Identify which cell holds the provided text, then report its (x, y) central coordinate. 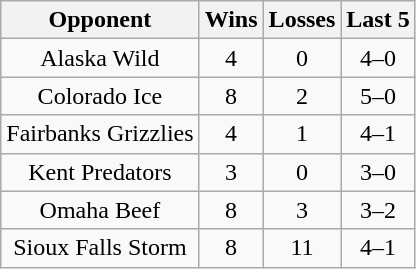
2 (302, 96)
Sioux Falls Storm (100, 248)
Colorado Ice (100, 96)
4–0 (378, 58)
Last 5 (378, 20)
Opponent (100, 20)
Wins (231, 20)
5–0 (378, 96)
3–0 (378, 172)
Kent Predators (100, 172)
Omaha Beef (100, 210)
Alaska Wild (100, 58)
3–2 (378, 210)
1 (302, 134)
11 (302, 248)
Fairbanks Grizzlies (100, 134)
Losses (302, 20)
